Scan for the cell matching the given text and deliver its (x, y) coordinate at center. 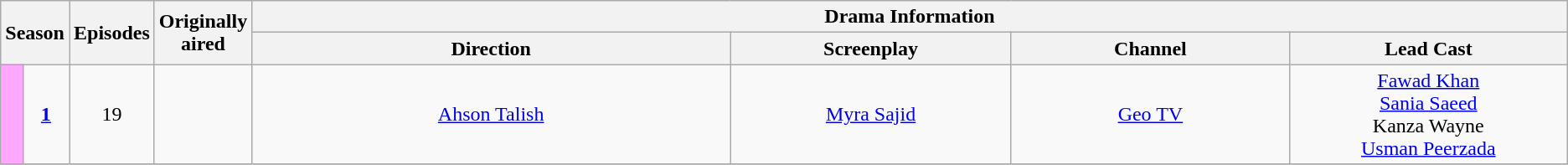
Fawad KhanSania SaeedKanza WayneUsman Peerzada (1428, 114)
Channel (1150, 49)
Screenplay (871, 49)
Myra Sajid (871, 114)
Drama Information (910, 17)
Lead Cast (1428, 49)
Geo TV (1150, 114)
Ahson Talish (491, 114)
Direction (491, 49)
Originally aired (203, 33)
1 (45, 114)
Episodes (111, 33)
Season (35, 33)
19 (111, 114)
